Search for the cell housing the specified text and yield its (x, y) center coordinate. 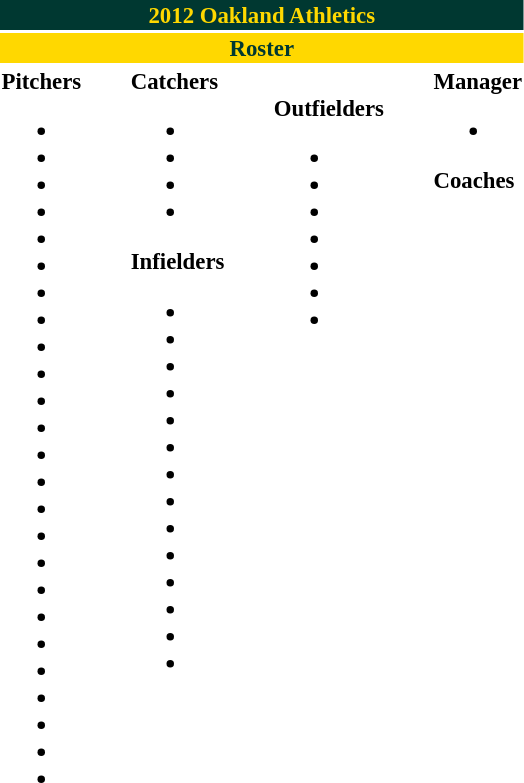
2012 Oakland Athletics (262, 15)
Roster (262, 48)
